Output the (x, y) coordinate of the center of the cell containing the given text.  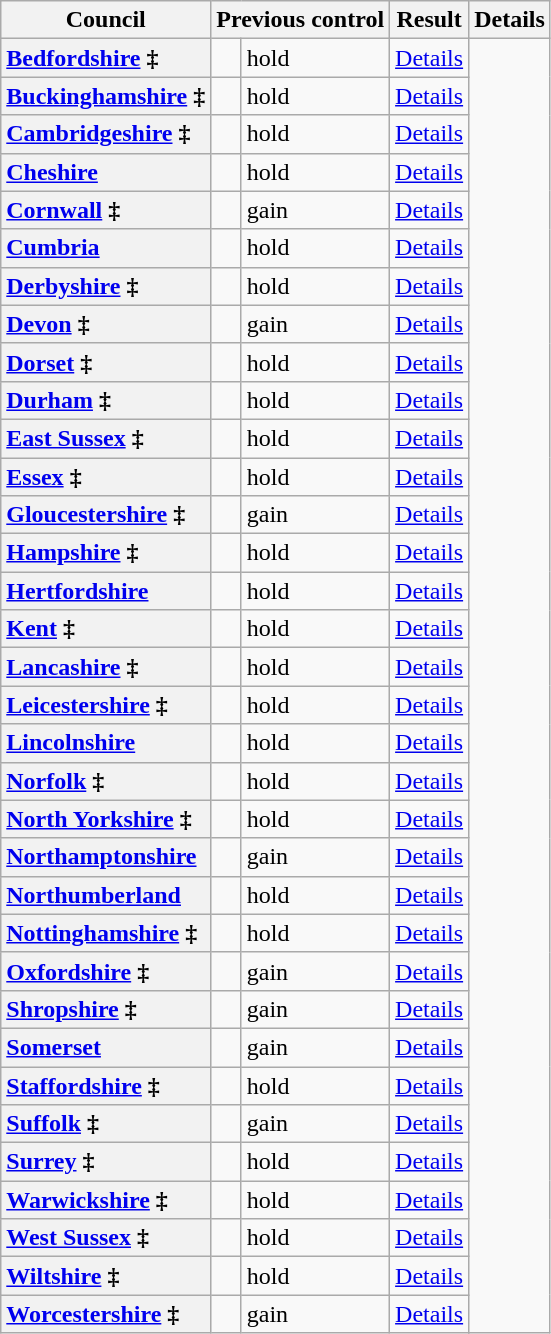
Northamptonshire (106, 857)
Cornwall ‡ (106, 210)
Devon ‡ (106, 324)
Previous control (300, 20)
Northumberland (106, 895)
Staffordshire ‡ (106, 1085)
North Yorkshire ‡ (106, 819)
Cambridgeshire ‡ (106, 134)
Hertfordshire (106, 591)
Lincolnshire (106, 743)
Shropshire ‡ (106, 1009)
West Sussex ‡ (106, 1238)
Nottinghamshire ‡ (106, 933)
Essex ‡ (106, 477)
Lancashire ‡ (106, 667)
Worcestershire ‡ (106, 1314)
Cumbria (106, 248)
Hampshire ‡ (106, 553)
Wiltshire ‡ (106, 1276)
Norfolk ‡ (106, 781)
Council (106, 20)
Leicestershire ‡ (106, 705)
Durham ‡ (106, 400)
Suffolk ‡ (106, 1124)
Gloucestershire ‡ (106, 515)
Cheshire (106, 172)
Kent ‡ (106, 629)
Surrey ‡ (106, 1162)
Oxfordshire ‡ (106, 971)
Warwickshire ‡ (106, 1200)
Somerset (106, 1047)
Dorset ‡ (106, 362)
Buckinghamshire ‡ (106, 96)
Bedfordshire ‡ (106, 58)
East Sussex ‡ (106, 438)
Result (430, 20)
Derbyshire ‡ (106, 286)
